Identify which cell holds the provided text, then report its (X, Y) central coordinate. 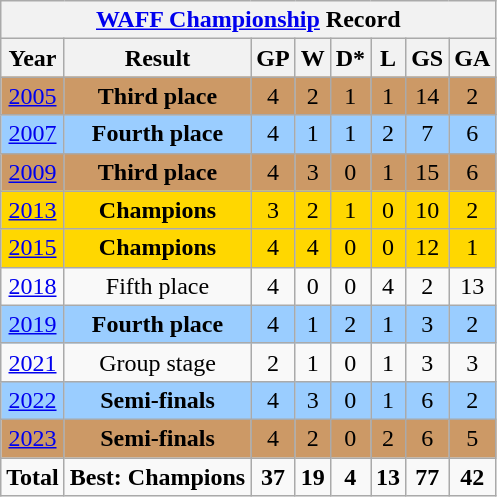
2013 (33, 210)
2021 (33, 362)
2015 (33, 248)
2022 (33, 400)
2007 (33, 134)
7 (428, 134)
12 (428, 248)
2018 (33, 286)
10 (428, 210)
Result (157, 58)
5 (472, 438)
D* (350, 58)
19 (312, 477)
GA (472, 58)
2019 (33, 324)
Fifth place (157, 286)
2005 (33, 96)
37 (273, 477)
42 (472, 477)
14 (428, 96)
Best: Champions (157, 477)
WAFF Championship Record (248, 20)
2023 (33, 438)
GP (273, 58)
Group stage (157, 362)
2009 (33, 172)
77 (428, 477)
GS (428, 58)
L (388, 58)
15 (428, 172)
W (312, 58)
Year (33, 58)
Total (33, 477)
